Pinpoint the cell where the given text exists, returning its [X, Y] midpoint coordinate. 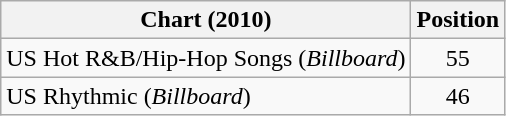
55 [458, 58]
US Rhythmic (Billboard) [206, 96]
46 [458, 96]
Chart (2010) [206, 20]
Position [458, 20]
US Hot R&B/Hip-Hop Songs (Billboard) [206, 58]
